Locate the cell with the specified text and output its [x, y] center coordinate. 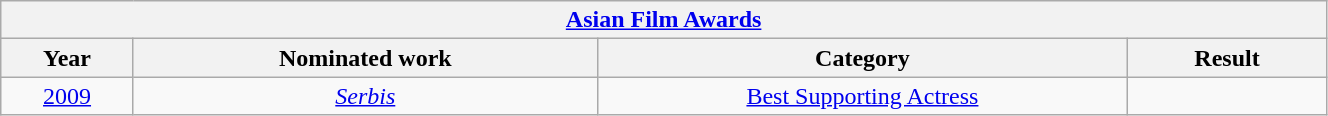
Best Supporting Actress [862, 96]
Asian Film Awards [664, 20]
Year [68, 58]
Category [862, 58]
Serbis [365, 96]
Nominated work [365, 58]
2009 [68, 96]
Result [1228, 58]
